Locate the cell with the specified text and output its (X, Y) center coordinate. 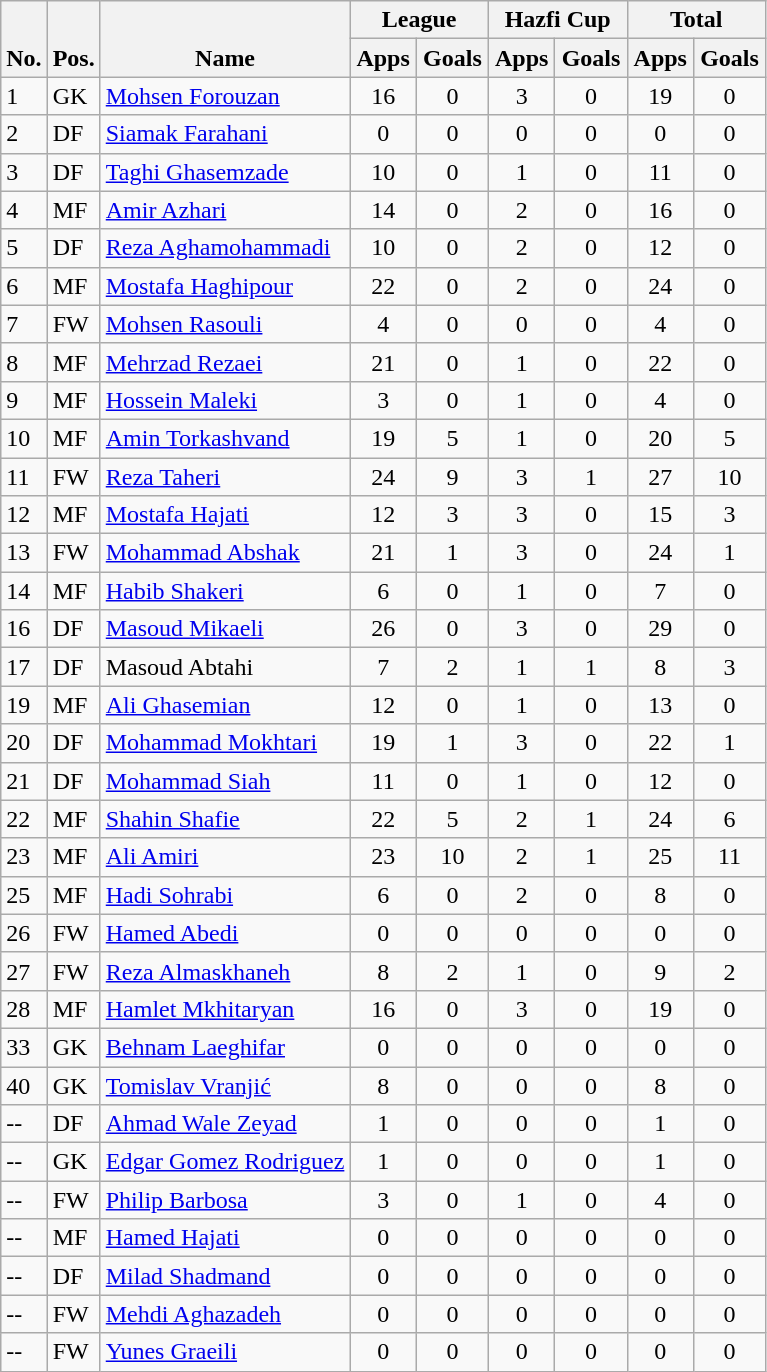
Ahmad Wale Zeyad (225, 1124)
28 (24, 1009)
Mohsen Forouzan (225, 96)
Mohammad Mokhtari (225, 743)
Taghi Ghasemzade (225, 172)
Mehrzad Rezaei (225, 362)
League (420, 20)
Mostafa Hajati (225, 515)
Hamed Abedi (225, 933)
Reza Almaskhaneh (225, 971)
Mohsen Rasouli (225, 324)
Mohammad Siah (225, 781)
Hossein Maleki (225, 400)
Siamak Farahani (225, 134)
40 (24, 1085)
Mohammad Abshak (225, 553)
Hamlet Mkhitaryan (225, 1009)
33 (24, 1047)
Ali Amiri (225, 857)
Habib Shakeri (225, 591)
15 (660, 515)
No. (24, 39)
Ali Ghasemian (225, 705)
Hadi Sohrabi (225, 895)
Edgar Gomez Rodriguez (225, 1162)
Philip Barbosa (225, 1200)
Amin Torkashvand (225, 438)
Shahin Shafie (225, 819)
Reza Taheri (225, 477)
Reza Aghamohammadi (225, 248)
Hamed Hajati (225, 1238)
Masoud Abtahi (225, 667)
Masoud Mikaeli (225, 629)
17 (24, 667)
Milad Shadmand (225, 1276)
Pos. (74, 39)
Mehdi Aghazadeh (225, 1314)
Amir Azhari (225, 210)
Behnam Laeghifar (225, 1047)
Mostafa Haghipour (225, 286)
29 (660, 629)
Name (225, 39)
Hazfi Cup (558, 20)
Total (696, 20)
Yunes Graeili (225, 1352)
Tomislav Vranjić (225, 1085)
